Return the [X, Y] coordinate for the center point of the cell that contains the specified text.  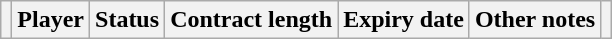
Contract length [252, 20]
Status [128, 20]
Other notes [534, 20]
Player [51, 20]
Expiry date [404, 20]
